Output the [X, Y] coordinate of the center of the cell containing the given text.  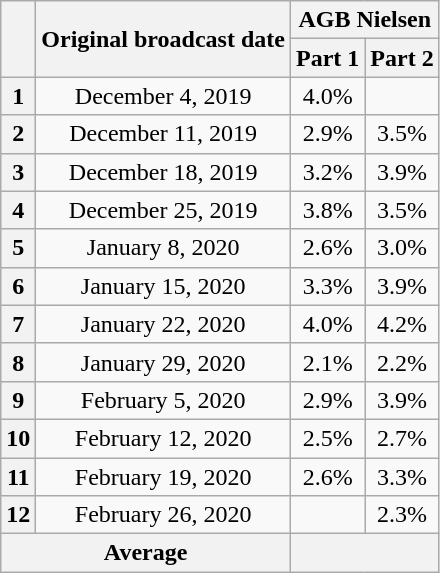
8 [18, 362]
AGB Nielsen [364, 20]
5 [18, 248]
December 25, 2019 [164, 210]
December 11, 2019 [164, 134]
2.5% [327, 438]
December 18, 2019 [164, 172]
12 [18, 515]
2.2% [402, 362]
6 [18, 286]
Part 1 [327, 58]
Average [146, 553]
January 8, 2020 [164, 248]
2.7% [402, 438]
January 29, 2020 [164, 362]
January 22, 2020 [164, 324]
February 19, 2020 [164, 477]
10 [18, 438]
3.8% [327, 210]
Original broadcast date [164, 39]
3 [18, 172]
February 26, 2020 [164, 515]
11 [18, 477]
January 15, 2020 [164, 286]
December 4, 2019 [164, 96]
1 [18, 96]
2.1% [327, 362]
2 [18, 134]
3.0% [402, 248]
4.2% [402, 324]
9 [18, 400]
February 5, 2020 [164, 400]
7 [18, 324]
February 12, 2020 [164, 438]
Part 2 [402, 58]
4 [18, 210]
2.3% [402, 515]
3.2% [327, 172]
